Extract the [x, y] coordinate from the center of the cell holding the provided text.  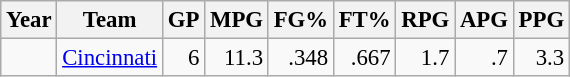
6 [183, 58]
MPG [237, 20]
Cincinnati [110, 58]
.7 [484, 58]
APG [484, 20]
.348 [300, 58]
FG% [300, 20]
Team [110, 20]
Year [29, 20]
GP [183, 20]
.667 [364, 58]
11.3 [237, 58]
FT% [364, 20]
3.3 [541, 58]
PPG [541, 20]
RPG [426, 20]
1.7 [426, 58]
